Scan for the cell matching the given text and deliver its [x, y] coordinate at center. 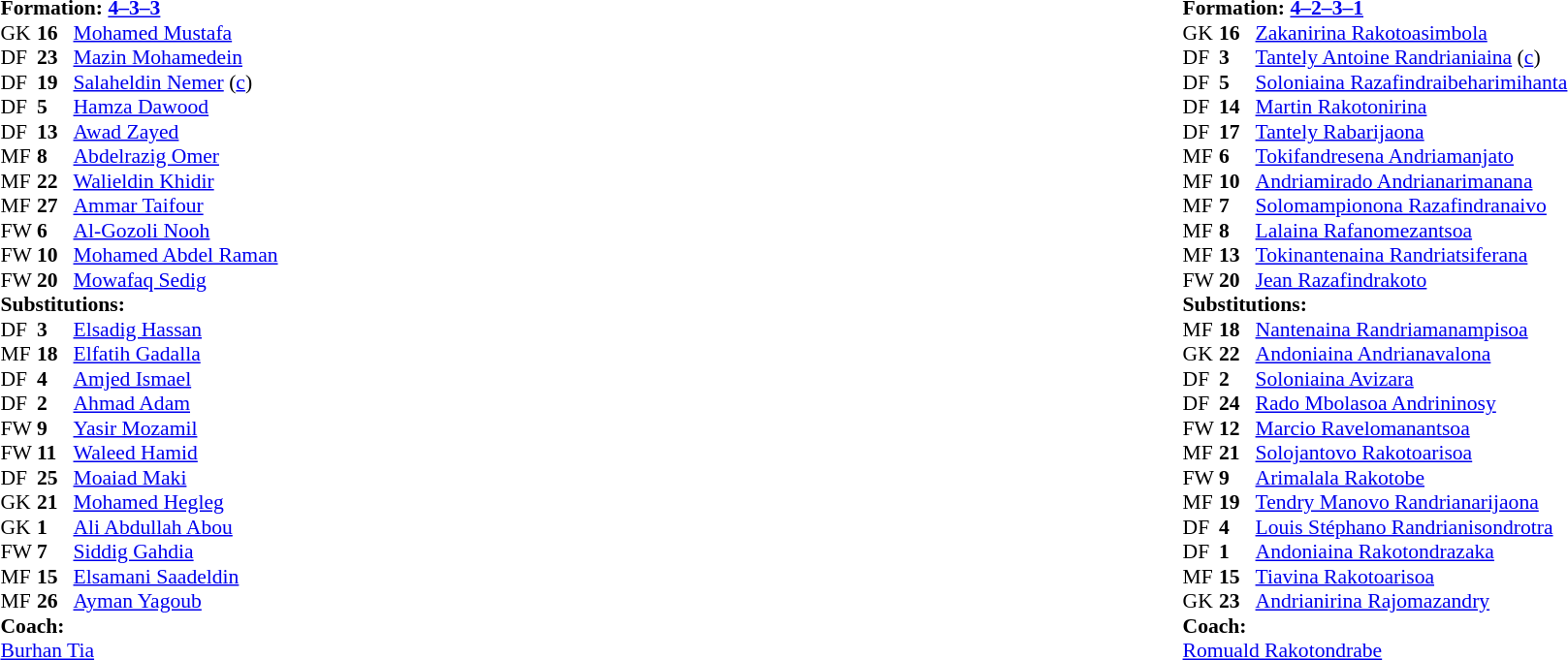
Awad Zayed [176, 132]
Tantely Antoine Randrianiaina (c) [1412, 57]
Martin Rakotonirina [1412, 108]
12 [1237, 428]
Ahmad Adam [176, 404]
Hamza Dawood [176, 108]
Zakanirina Rakotoasimbola [1412, 33]
17 [1237, 132]
Tiavina Rakotoarisoa [1412, 577]
Ammar Taifour [176, 206]
Andoniaina Andrianavalona [1412, 354]
Elfatih Gadalla [176, 354]
Nantenaina Randriamanampisoa [1412, 330]
Lalaina Rafanomezantsoa [1412, 231]
Moaiad Maki [176, 478]
Soloniaina Avizara [1412, 379]
Mohamed Mustafa [176, 33]
26 [55, 602]
Mowafaq Sedig [176, 280]
Waleed Hamid [176, 453]
Rado Mbolasoa Andrininosy [1412, 404]
Yasir Mozamil [176, 428]
24 [1237, 404]
Amjed Ismael [176, 379]
Abdelrazig Omer [176, 156]
Ayman Yagoub [176, 602]
Tendry Manovo Randrianarijaona [1412, 503]
Mazin Mohamedein [176, 57]
Jean Razafindrakoto [1412, 280]
25 [55, 478]
Walieldin Khidir [176, 181]
Ali Abdullah Abou [176, 527]
Tantely Rabarijaona [1412, 132]
27 [55, 206]
Andriamirado Andrianarimanana [1412, 181]
Andoniaina Rakotondrazaka [1412, 551]
Solomampionona Razafindranaivo [1412, 206]
Mohamed Abdel Raman [176, 255]
Soloniaina Razafindraibeharimihanta [1412, 82]
Siddig Gahdia [176, 551]
Mohamed Hegleg [176, 503]
Solojantovo Rakotoarisoa [1412, 453]
Tokinantenaina Randriatsiferana [1412, 255]
Elsadig Hassan [176, 330]
Andrianirina Rajomazandry [1412, 602]
Al-Gozoli Nooh [176, 231]
Tokifandresena Andriamanjato [1412, 156]
Arimalala Rakotobe [1412, 478]
Elsamani Saadeldin [176, 577]
Louis Stéphano Randrianisondrotra [1412, 527]
Salaheldin Nemer (c) [176, 82]
Marcio Ravelomanantsoa [1412, 428]
11 [55, 453]
14 [1237, 108]
